Determine the (x, y) coordinate at the center of the cell enclosing the given text.  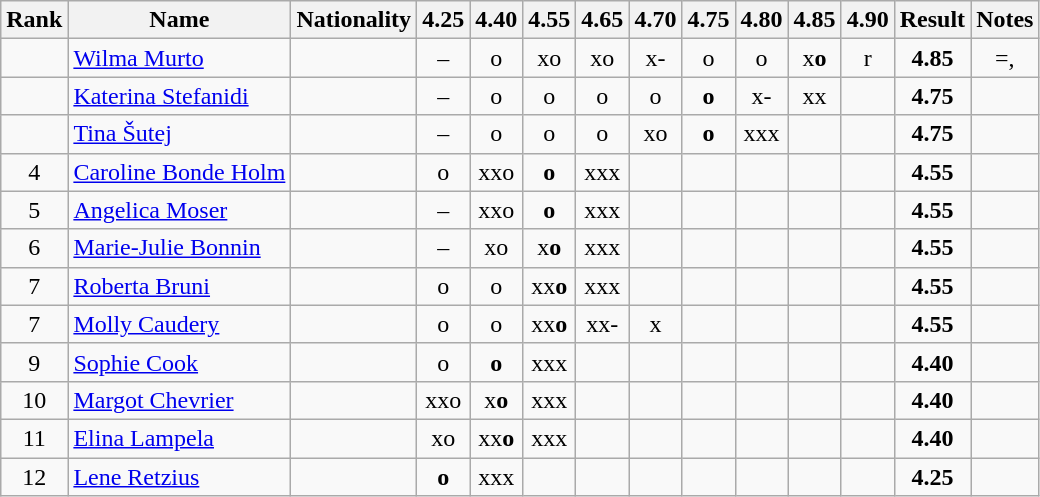
Sophie Cook (180, 362)
Margot Chevrier (180, 400)
Katerina Stefanidi (180, 96)
6 (34, 248)
xx (814, 96)
Lene Retzius (180, 477)
10 (34, 400)
11 (34, 438)
r (868, 58)
Molly Caudery (180, 324)
Rank (34, 20)
Result (932, 20)
4.65 (602, 20)
Wilma Murto (180, 58)
4 (34, 172)
xx- (602, 324)
9 (34, 362)
Tina Šutej (180, 134)
Elina Lampela (180, 438)
4.80 (762, 20)
12 (34, 477)
Caroline Bonde Holm (180, 172)
Roberta Bruni (180, 286)
Notes (1005, 20)
x (656, 324)
=, (1005, 58)
Nationality (354, 20)
Angelica Moser (180, 210)
4.90 (868, 20)
4.70 (656, 20)
5 (34, 210)
Marie-Julie Bonnin (180, 248)
Name (180, 20)
